Search for the cell housing the specified text and yield its (x, y) center coordinate. 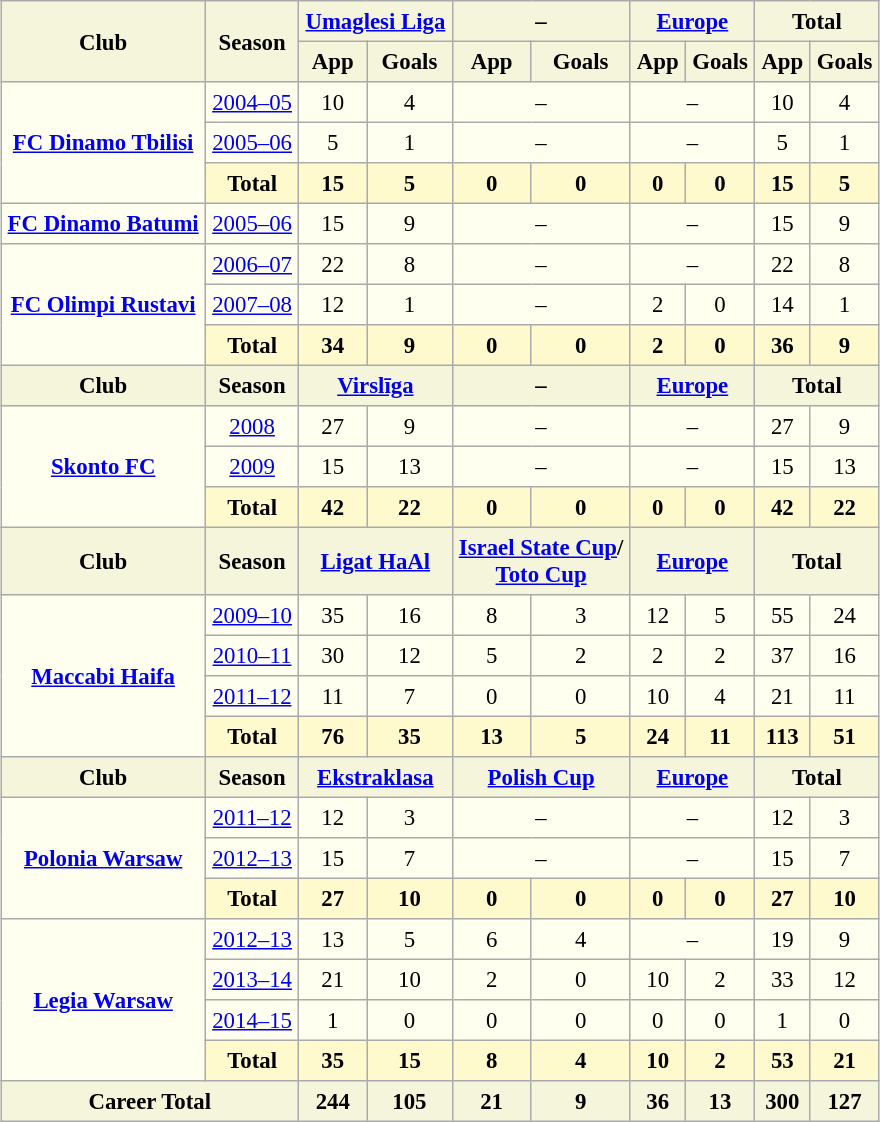
2013–14 (252, 979)
244 (333, 1101)
127 (844, 1101)
19 (782, 939)
FC Dinamo Tbilisi (104, 143)
Skonto FC (104, 467)
Umaglesi Liga (376, 21)
2009–10 (252, 615)
2009 (252, 466)
Polonia Warsaw (104, 858)
113 (782, 736)
Ligat HaAl (376, 561)
Career Total (150, 1101)
30 (333, 655)
2007–08 (252, 304)
FC Olimpi Rustavi (104, 305)
2004–05 (252, 102)
14 (782, 304)
53 (782, 1060)
2006–07 (252, 264)
Israel State Cup/Toto Cup (541, 561)
6 (492, 939)
51 (844, 736)
76 (333, 736)
Legia Warsaw (104, 1000)
Polish Cup (541, 777)
2014–15 (252, 1020)
37 (782, 655)
33 (782, 979)
105 (410, 1101)
Virslīga (376, 385)
FC Dinamo Batumi (104, 223)
2008 (252, 426)
34 (333, 345)
55 (782, 615)
300 (782, 1101)
2010–11 (252, 655)
Maccabi Haifa (104, 676)
Ekstraklasa (376, 777)
